Provide the [x, y] coordinate of the cell's center where the given text is located.  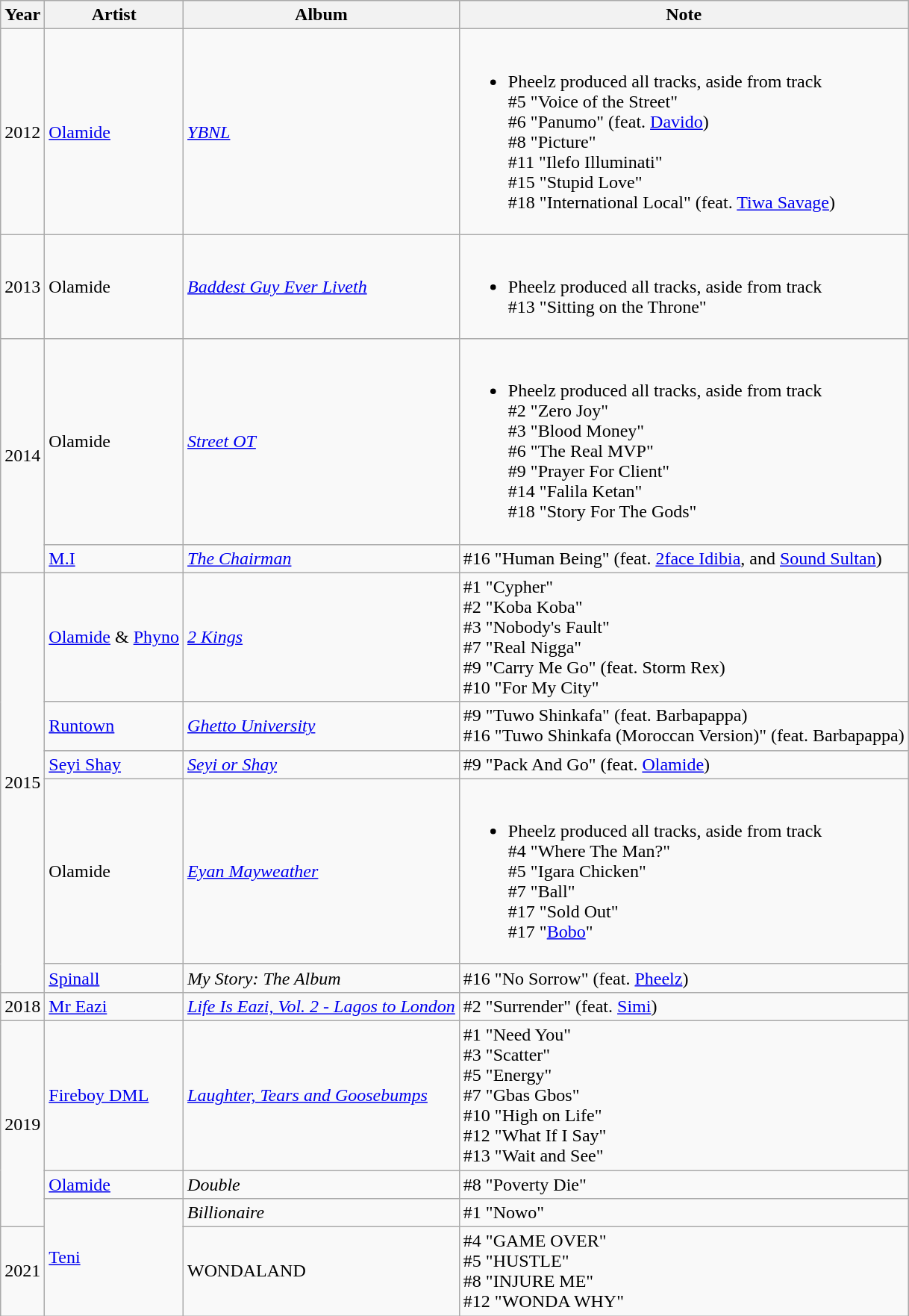
#1 "Nowo" [684, 1213]
#16 "Human Being" (feat. 2face Idibia, and Sound Sultan) [684, 558]
#2 "Surrender" (feat. Simi) [684, 1006]
#8 "Poverty Die" [684, 1185]
#9 "Pack And Go" (feat. Olamide) [684, 764]
Spinall [114, 978]
Eyan Mayweather [322, 871]
2018 [22, 1006]
Baddest Guy Ever Liveth [322, 287]
Laughter, Tears and Goosebumps [322, 1095]
YBNL [322, 131]
Album [322, 15]
2019 [22, 1123]
Mr Eazi [114, 1006]
2012 [22, 131]
The Chairman [322, 558]
Artist [114, 15]
Year [22, 15]
Seyi Shay [114, 764]
2 Kings [322, 637]
Street OT [322, 442]
#1 "Need You" #3 "Scatter" #5 "Energy" #7 "Gbas Gbos" #10 "High on Life" #12 "What If I Say" #13 "Wait and See" [684, 1095]
Double [322, 1185]
2013 [22, 287]
Runtown [114, 726]
Olamide & Phyno [114, 637]
Pheelz produced all tracks, aside from track #13 "Sitting on the Throne" [684, 287]
Ghetto University [322, 726]
Billionaire [322, 1213]
My Story: The Album [322, 978]
Pheelz produced all tracks, aside from track #4 "Where The Man?" #5 "Igara Chicken" #7 "Ball" #17 "Sold Out" #17 "Bobo" [684, 871]
Note [684, 15]
#1 "Cypher" #2 "Koba Koba" #3 "Nobody's Fault" #7 "Real Nigga" #9 "Carry Me Go" (feat. Storm Rex) #10 "For My City" [684, 637]
2015 [22, 782]
Teni [114, 1257]
2021 [22, 1272]
#4 "GAME OVER" #5 "HUSTLE" #8 "INJURE ME" #12 "WONDA WHY" [684, 1272]
M.I [114, 558]
#9 "Tuwo Shinkafa" (feat. Barbapappa) #16 "Tuwo Shinkafa (Moroccan Version)" (feat. Barbapappa) [684, 726]
2014 [22, 455]
Life Is Eazi, Vol. 2 - Lagos to London [322, 1006]
#16 "No Sorrow" (feat. Pheelz) [684, 978]
WONDALAND [322, 1272]
Fireboy DML [114, 1095]
Seyi or Shay [322, 764]
